Provide the (X, Y) coordinate of the cell's center where the given text is located.  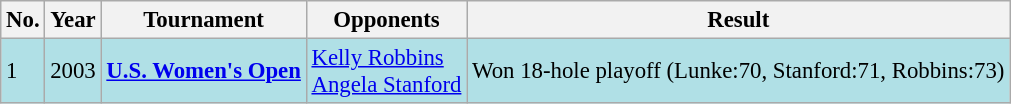
Opponents (386, 20)
No. (23, 20)
Kelly Robbins Angela Stanford (386, 72)
1 (23, 72)
Year (73, 20)
Result (738, 20)
U.S. Women's Open (204, 72)
Won 18-hole playoff (Lunke:70, Stanford:71, Robbins:73) (738, 72)
Tournament (204, 20)
2003 (73, 72)
